Locate the cell with the specified text and output its [x, y] center coordinate. 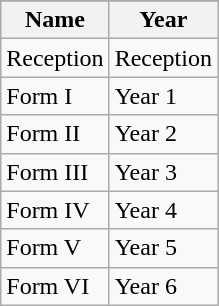
Year 2 [163, 134]
Year 1 [163, 96]
Form II [55, 134]
Year 4 [163, 210]
Form III [55, 172]
Form V [55, 248]
Year 6 [163, 286]
Form VI [55, 286]
Year [163, 20]
Year 3 [163, 172]
Year 5 [163, 248]
Name [55, 20]
Form I [55, 96]
Form IV [55, 210]
